From the cell containing the given text, extract its center point as [X, Y] coordinate. 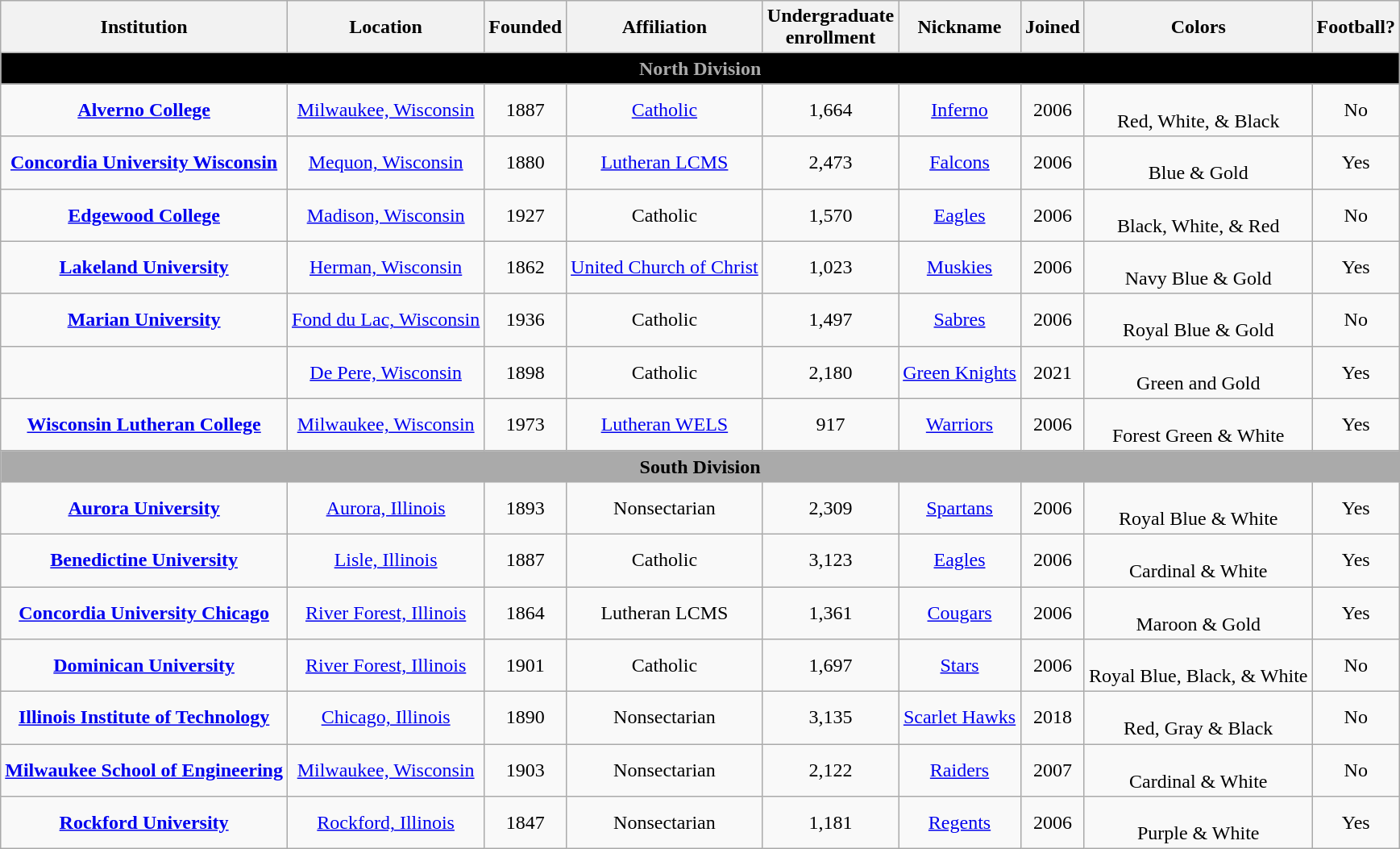
917 [830, 424]
Inferno [960, 110]
1,361 [830, 613]
1927 [526, 214]
South Division [700, 466]
Green Knights [960, 372]
2007 [1053, 771]
Falcons [960, 163]
1,023 [830, 268]
Joined [1053, 27]
Navy Blue & Gold [1198, 268]
Marian University [144, 319]
Regents [960, 822]
Blue & Gold [1198, 163]
North Division [700, 69]
1936 [526, 319]
Colors [1198, 27]
3,135 [830, 718]
Stars [960, 666]
Milwaukee School of Engineering [144, 771]
Lutheran WELS [665, 424]
Purple & White [1198, 822]
Undergraduateenrollment [830, 27]
2,122 [830, 771]
3,123 [830, 560]
Cougars [960, 613]
Concordia University Wisconsin [144, 163]
Nickname [960, 27]
Aurora, Illinois [385, 508]
1,181 [830, 822]
2018 [1053, 718]
Spartans [960, 508]
Lisle, Illinois [385, 560]
1973 [526, 424]
Sabres [960, 319]
1893 [526, 508]
Raiders [960, 771]
Football? [1356, 27]
Mequon, Wisconsin [385, 163]
De Pere, Wisconsin [385, 372]
Royal Blue & White [1198, 508]
1,697 [830, 666]
Black, White, & Red [1198, 214]
Green and Gold [1198, 372]
1903 [526, 771]
2021 [1053, 372]
2,180 [830, 372]
1,497 [830, 319]
Rockford University [144, 822]
Affiliation [665, 27]
1862 [526, 268]
United Church of Christ [665, 268]
Madison, Wisconsin [385, 214]
1898 [526, 372]
Maroon & Gold [1198, 613]
Location [385, 27]
Red, White, & Black [1198, 110]
Founded [526, 27]
2,309 [830, 508]
Alverno College [144, 110]
Concordia University Chicago [144, 613]
Institution [144, 27]
Chicago, Illinois [385, 718]
Red, Gray & Black [1198, 718]
1890 [526, 718]
Royal Blue & Gold [1198, 319]
Muskies [960, 268]
Scarlet Hawks [960, 718]
Dominican University [144, 666]
Herman, Wisconsin [385, 268]
1901 [526, 666]
Aurora University [144, 508]
Edgewood College [144, 214]
Benedictine University [144, 560]
Lakeland University [144, 268]
Wisconsin Lutheran College [144, 424]
1,664 [830, 110]
1,570 [830, 214]
1864 [526, 613]
Rockford, Illinois [385, 822]
Illinois Institute of Technology [144, 718]
Fond du Lac, Wisconsin [385, 319]
Royal Blue, Black, & White [1198, 666]
1880 [526, 163]
2,473 [830, 163]
Warriors [960, 424]
Forest Green & White [1198, 424]
1847 [526, 822]
